Identify which cell holds the provided text, then report its [X, Y] central coordinate. 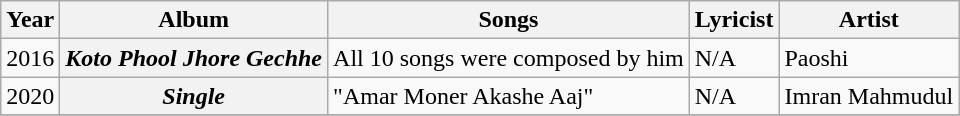
2020 [30, 96]
"Amar Moner Akashe Aaj" [509, 96]
Songs [509, 20]
Imran Mahmudul [869, 96]
Year [30, 20]
Artist [869, 20]
Paoshi [869, 58]
Single [194, 96]
2016 [30, 58]
Lyricist [734, 20]
Koto Phool Jhore Gechhe [194, 58]
All 10 songs were composed by him [509, 58]
Album [194, 20]
